For the text-containing cell, return its midpoint in (X, Y) coordinate format. 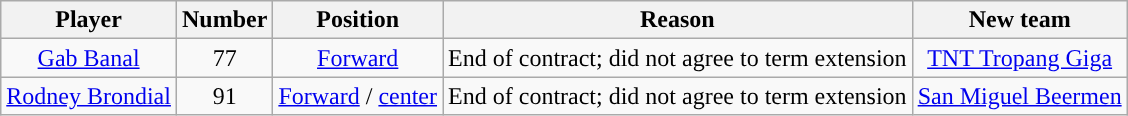
Player (89, 20)
TNT Tropang Giga (1020, 58)
Forward (358, 58)
San Miguel Beermen (1020, 96)
New team (1020, 20)
Gab Banal (89, 58)
Position (358, 20)
Rodney Brondial (89, 96)
77 (224, 58)
Forward / center (358, 96)
Number (224, 20)
Reason (678, 20)
91 (224, 96)
